Identify which cell holds the provided text, then report its [x, y] central coordinate. 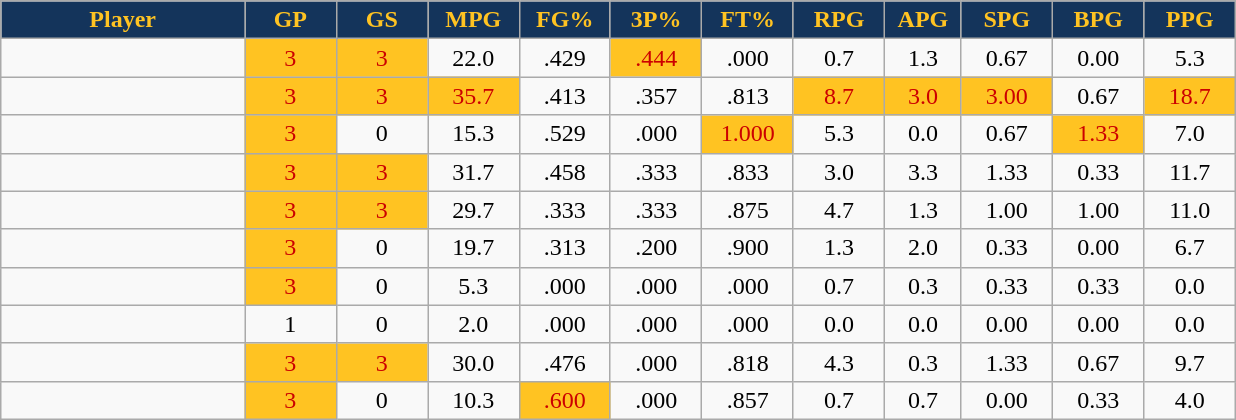
.413 [564, 96]
.857 [748, 400]
.476 [564, 362]
.429 [564, 58]
4.0 [1190, 400]
RPG [838, 20]
.900 [748, 248]
9.7 [1190, 362]
.875 [748, 210]
11.7 [1190, 172]
.813 [748, 96]
.600 [564, 400]
4.3 [838, 362]
19.7 [474, 248]
3P% [656, 20]
1.000 [748, 134]
.833 [748, 172]
4.7 [838, 210]
.313 [564, 248]
.529 [564, 134]
35.7 [474, 96]
1 [290, 324]
3.00 [1006, 96]
BPG [1098, 20]
MPG [474, 20]
.200 [656, 248]
APG [923, 20]
6.7 [1190, 248]
18.7 [1190, 96]
31.7 [474, 172]
.818 [748, 362]
3.3 [923, 172]
SPG [1006, 20]
8.7 [838, 96]
PPG [1190, 20]
GP [290, 20]
29.7 [474, 210]
15.3 [474, 134]
30.0 [474, 362]
FT% [748, 20]
.458 [564, 172]
.357 [656, 96]
GS [382, 20]
22.0 [474, 58]
FG% [564, 20]
10.3 [474, 400]
Player [123, 20]
.444 [656, 58]
11.0 [1190, 210]
7.0 [1190, 134]
